From the cell containing the given text, extract its center point as [X, Y] coordinate. 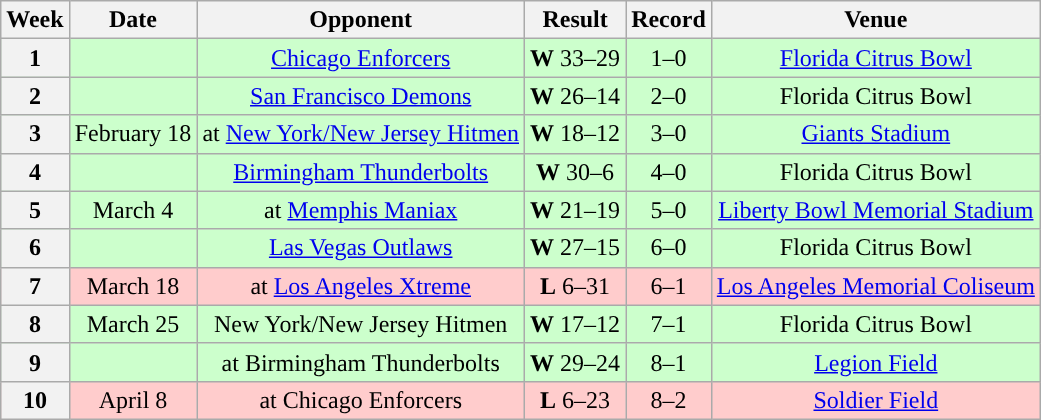
Giants Stadium [876, 134]
Record [669, 20]
8–2 [669, 400]
L 6–23 [576, 400]
5 [35, 210]
March 18 [133, 286]
8–1 [669, 362]
3 [35, 134]
6–0 [669, 248]
at Memphis Maniax [361, 210]
Chicago Enforcers [361, 58]
1 [35, 58]
9 [35, 362]
Las Vegas Outlaws [361, 248]
W 29–24 [576, 362]
7 [35, 286]
2 [35, 96]
at New York/New Jersey Hitmen [361, 134]
W 33–29 [576, 58]
Result [576, 20]
at Los Angeles Xtreme [361, 286]
10 [35, 400]
6–1 [669, 286]
Date [133, 20]
Birmingham Thunderbolts [361, 172]
Opponent [361, 20]
San Francisco Demons [361, 96]
March 25 [133, 324]
Venue [876, 20]
February 18 [133, 134]
W 17–12 [576, 324]
W 18–12 [576, 134]
1–0 [669, 58]
March 4 [133, 210]
8 [35, 324]
4–0 [669, 172]
2–0 [669, 96]
4 [35, 172]
April 8 [133, 400]
at Birmingham Thunderbolts [361, 362]
Soldier Field [876, 400]
W 27–15 [576, 248]
3–0 [669, 134]
Liberty Bowl Memorial Stadium [876, 210]
Legion Field [876, 362]
Los Angeles Memorial Coliseum [876, 286]
W 30–6 [576, 172]
W 21–19 [576, 210]
7–1 [669, 324]
W 26–14 [576, 96]
6 [35, 248]
Week [35, 20]
5–0 [669, 210]
at Chicago Enforcers [361, 400]
New York/New Jersey Hitmen [361, 324]
L 6–31 [576, 286]
